Identify which cell holds the provided text, then report its [x, y] central coordinate. 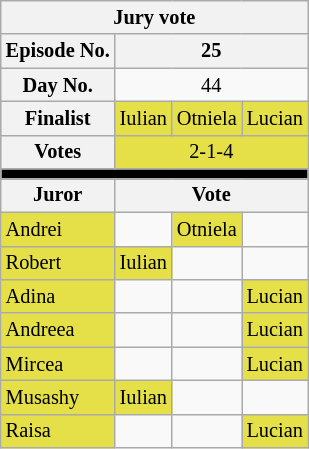
Andreea [58, 330]
Adina [58, 296]
25 [212, 51]
2-1-4 [212, 152]
Andrei [58, 229]
Votes [58, 152]
Vote [212, 195]
Day No. [58, 85]
Episode No. [58, 51]
Juror [58, 195]
Finalist [58, 118]
Musashy [58, 397]
Robert [58, 263]
Jury vote [154, 17]
Raisa [58, 431]
Mircea [58, 364]
44 [212, 85]
